Extract the [x, y] coordinate from the center of the cell holding the provided text.  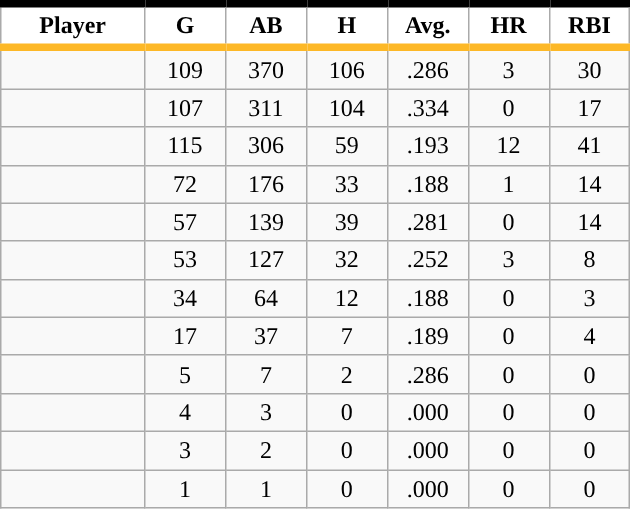
.193 [428, 146]
.252 [428, 260]
HR [508, 26]
30 [590, 68]
.334 [428, 108]
34 [186, 298]
109 [186, 68]
104 [346, 108]
33 [346, 184]
72 [186, 184]
311 [266, 108]
57 [186, 222]
RBI [590, 26]
5 [186, 374]
.189 [428, 336]
32 [346, 260]
306 [266, 146]
106 [346, 68]
53 [186, 260]
64 [266, 298]
AB [266, 26]
H [346, 26]
41 [590, 146]
.281 [428, 222]
176 [266, 184]
G [186, 26]
37 [266, 336]
115 [186, 146]
Player [73, 26]
Avg. [428, 26]
127 [266, 260]
370 [266, 68]
8 [590, 260]
139 [266, 222]
107 [186, 108]
59 [346, 146]
39 [346, 222]
